For the text-containing cell, return its midpoint in (x, y) coordinate format. 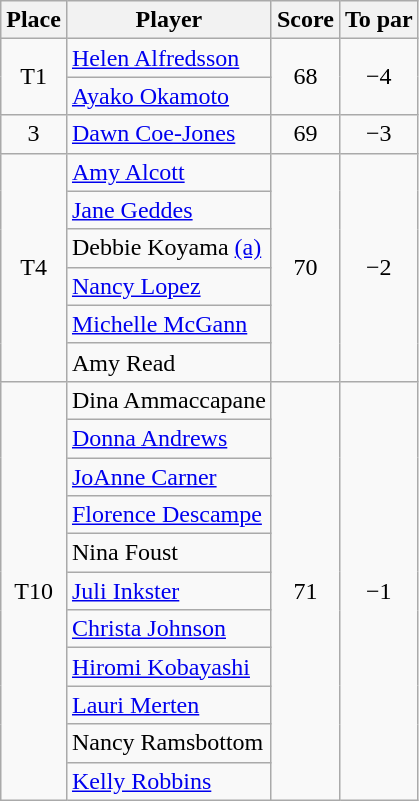
Dawn Coe-Jones (168, 134)
Ayako Okamoto (168, 96)
Lauri Merten (168, 705)
−2 (378, 267)
Nina Foust (168, 553)
Player (168, 20)
Score (305, 20)
JoAnne Carner (168, 477)
70 (305, 267)
Debbie Koyama (a) (168, 248)
Donna Andrews (168, 438)
−3 (378, 134)
Juli Inkster (168, 591)
Florence Descampe (168, 515)
To par (378, 20)
−1 (378, 590)
Kelly Robbins (168, 781)
68 (305, 77)
Christa Johnson (168, 629)
Jane Geddes (168, 210)
−4 (378, 77)
3 (34, 134)
T10 (34, 590)
T4 (34, 267)
71 (305, 590)
Hiromi Kobayashi (168, 667)
Nancy Ramsbottom (168, 743)
Michelle McGann (168, 324)
T1 (34, 77)
Place (34, 20)
Nancy Lopez (168, 286)
Amy Alcott (168, 172)
Amy Read (168, 362)
Dina Ammaccapane (168, 400)
69 (305, 134)
Helen Alfredsson (168, 58)
